Find where the given text appears and provide that cell's center as [X, Y] coordinate. 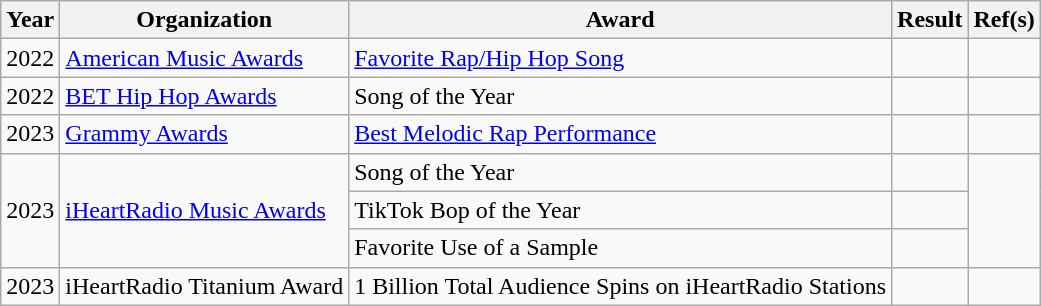
1 Billion Total Audience Spins on iHeartRadio Stations [620, 286]
BET Hip Hop Awards [204, 96]
Favorite Rap/Hip Hop Song [620, 58]
Best Melodic Rap Performance [620, 134]
Organization [204, 20]
Grammy Awards [204, 134]
Award [620, 20]
Favorite Use of a Sample [620, 248]
TikTok Bop of the Year [620, 210]
Ref(s) [1004, 20]
Year [30, 20]
American Music Awards [204, 58]
iHeartRadio Music Awards [204, 210]
iHeartRadio Titanium Award [204, 286]
Result [930, 20]
